For the text-containing cell, return its midpoint in [X, Y] coordinate format. 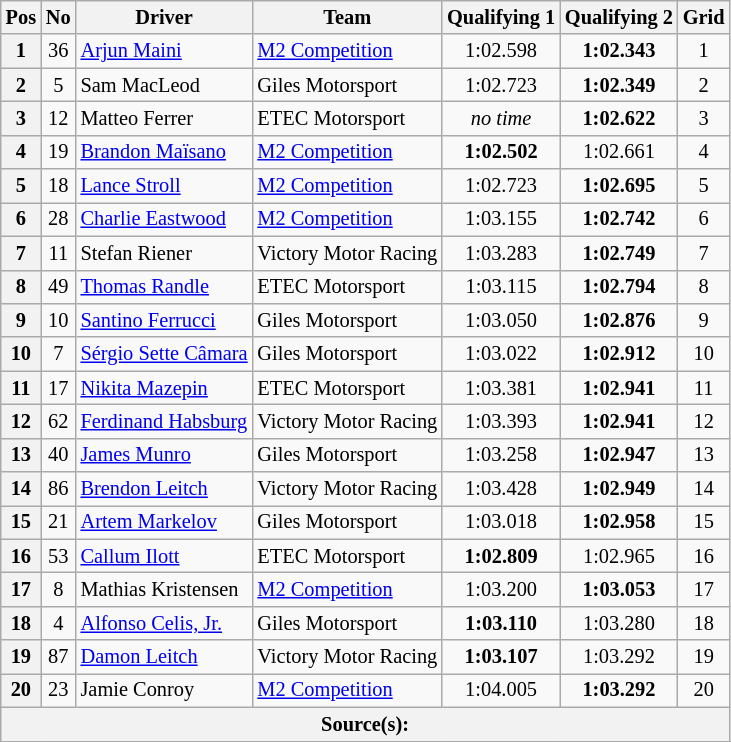
1:02.809 [501, 556]
Pos [21, 17]
Santino Ferrucci [164, 320]
Thomas Randle [164, 287]
36 [58, 51]
1:02.749 [619, 253]
1:02.912 [619, 354]
1:03.018 [501, 522]
Sérgio Sette Câmara [164, 354]
1:03.283 [501, 253]
1:02.958 [619, 522]
23 [58, 690]
1:02.742 [619, 219]
1:02.876 [619, 320]
1:02.622 [619, 118]
1:02.343 [619, 51]
1:03.107 [501, 657]
1:03.110 [501, 623]
Driver [164, 17]
Lance Stroll [164, 186]
49 [58, 287]
28 [58, 219]
53 [58, 556]
Charlie Eastwood [164, 219]
Arjun Maini [164, 51]
Qualifying 2 [619, 17]
1:03.050 [501, 320]
Jamie Conroy [164, 690]
1:03.022 [501, 354]
Callum Ilott [164, 556]
1:03.280 [619, 623]
Team [347, 17]
Artem Markelov [164, 522]
1:03.053 [619, 589]
1:02.598 [501, 51]
1:02.349 [619, 85]
Brendon Leitch [164, 489]
Ferdinand Habsburg [164, 421]
Alfonso Celis, Jr. [164, 623]
1:02.949 [619, 489]
James Munro [164, 455]
no time [501, 118]
Source(s): [366, 724]
Grid [704, 17]
1:03.200 [501, 589]
40 [58, 455]
1:02.794 [619, 287]
Mathias Kristensen [164, 589]
1:03.258 [501, 455]
No [58, 17]
Stefan Riener [164, 253]
Damon Leitch [164, 657]
62 [58, 421]
Matteo Ferrer [164, 118]
86 [58, 489]
1:03.115 [501, 287]
1:03.428 [501, 489]
1:02.947 [619, 455]
1:03.155 [501, 219]
Sam MacLeod [164, 85]
1:02.502 [501, 152]
Qualifying 1 [501, 17]
1:02.965 [619, 556]
Brandon Maïsano [164, 152]
1:03.393 [501, 421]
1:03.381 [501, 388]
87 [58, 657]
Nikita Mazepin [164, 388]
21 [58, 522]
1:02.695 [619, 186]
1:04.005 [501, 690]
1:02.661 [619, 152]
